Determine the (X, Y) coordinate at the center of the cell enclosing the given text.  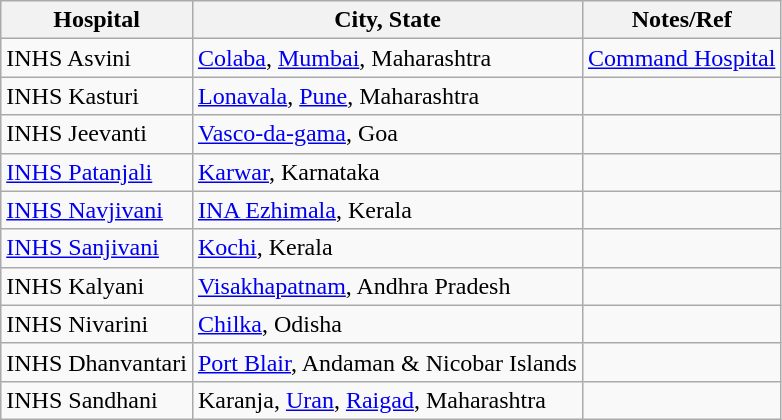
Kochi, Kerala (387, 248)
INHS Kalyani (97, 286)
City, State (387, 20)
Visakhapatnam, Andhra Pradesh (387, 286)
Karanja, Uran, Raigad, Maharashtra (387, 400)
Karwar, Karnataka (387, 172)
Command Hospital (681, 58)
INHS Sanjivani (97, 248)
INHS Nivarini (97, 324)
Colaba, Mumbai, Maharashtra (387, 58)
Vasco-da-gama, Goa (387, 134)
INHS Asvini (97, 58)
Lonavala, Pune, Maharashtra (387, 96)
Chilka, Odisha (387, 324)
Notes/Ref (681, 20)
Port Blair, Andaman & Nicobar Islands (387, 362)
INA Ezhimala, Kerala (387, 210)
INHS Patanjali (97, 172)
Hospital (97, 20)
INHS Jeevanti (97, 134)
INHS Navjivani (97, 210)
INHS Kasturi (97, 96)
INHS Dhanvantari (97, 362)
INHS Sandhani (97, 400)
